Scan for the cell matching the given text and deliver its [x, y] coordinate at center. 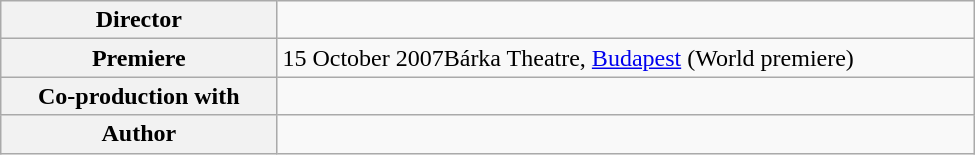
Director [139, 20]
Premiere [139, 58]
Author [139, 134]
Co-production with [139, 96]
15 October 2007Bárka Theatre, Budapest (World premiere) [626, 58]
